Output the [x, y] coordinate of the center of the cell containing the given text.  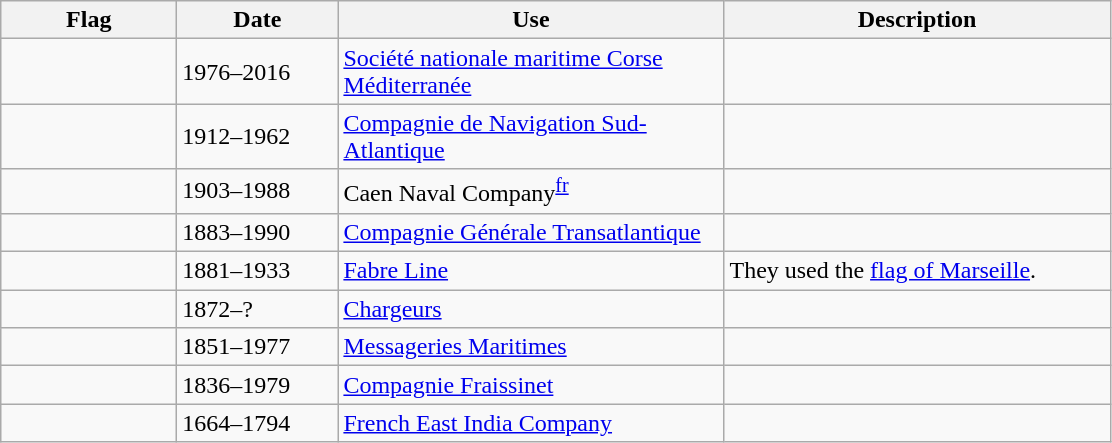
Société nationale maritime Corse Méditerranée [531, 72]
French East India Company [531, 423]
Fabre Line [531, 271]
Description [917, 20]
1836–1979 [258, 385]
1883–1990 [258, 232]
Messageries Maritimes [531, 347]
Date [258, 20]
1872–? [258, 309]
Flag [89, 20]
Compagnie Fraissinet [531, 385]
1903–1988 [258, 192]
Caen Naval Companyfr [531, 192]
1664–1794 [258, 423]
1976–2016 [258, 72]
Chargeurs [531, 309]
1912–1962 [258, 136]
They used the flag of Marseille. [917, 271]
Compagnie Générale Transatlantique [531, 232]
Compagnie de Navigation Sud-Atlantique [531, 136]
Use [531, 20]
1881–1933 [258, 271]
1851–1977 [258, 347]
